Pinpoint the cell where the given text exists, returning its [x, y] midpoint coordinate. 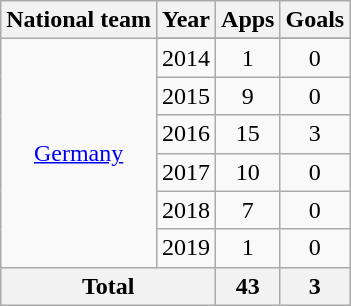
Apps [248, 20]
National team [79, 20]
Year [186, 20]
Total [108, 286]
Germany [79, 153]
10 [248, 172]
9 [248, 96]
2016 [186, 134]
2018 [186, 210]
2015 [186, 96]
2019 [186, 248]
15 [248, 134]
Goals [315, 20]
2017 [186, 172]
2014 [186, 58]
43 [248, 286]
7 [248, 210]
